For the text-containing cell, return its midpoint in [x, y] coordinate format. 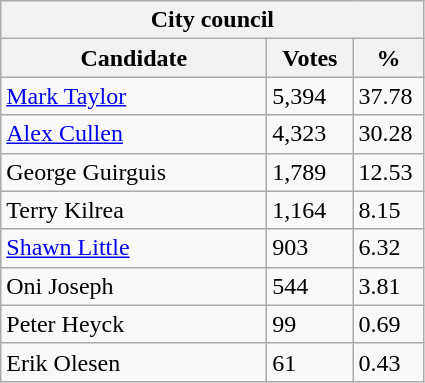
Alex Cullen [134, 134]
Candidate [134, 58]
% [388, 58]
Oni Joseph [134, 286]
3.81 [388, 286]
Shawn Little [134, 248]
Terry Kilrea [134, 210]
Votes [310, 58]
903 [310, 248]
544 [310, 286]
0.43 [388, 362]
61 [310, 362]
City council [212, 20]
99 [310, 324]
4,323 [310, 134]
6.32 [388, 248]
George Guirguis [134, 172]
8.15 [388, 210]
37.78 [388, 96]
12.53 [388, 172]
Mark Taylor [134, 96]
5,394 [310, 96]
1,164 [310, 210]
0.69 [388, 324]
30.28 [388, 134]
Peter Heyck [134, 324]
Erik Olesen [134, 362]
1,789 [310, 172]
